Scan for the cell matching the given text and deliver its [x, y] coordinate at center. 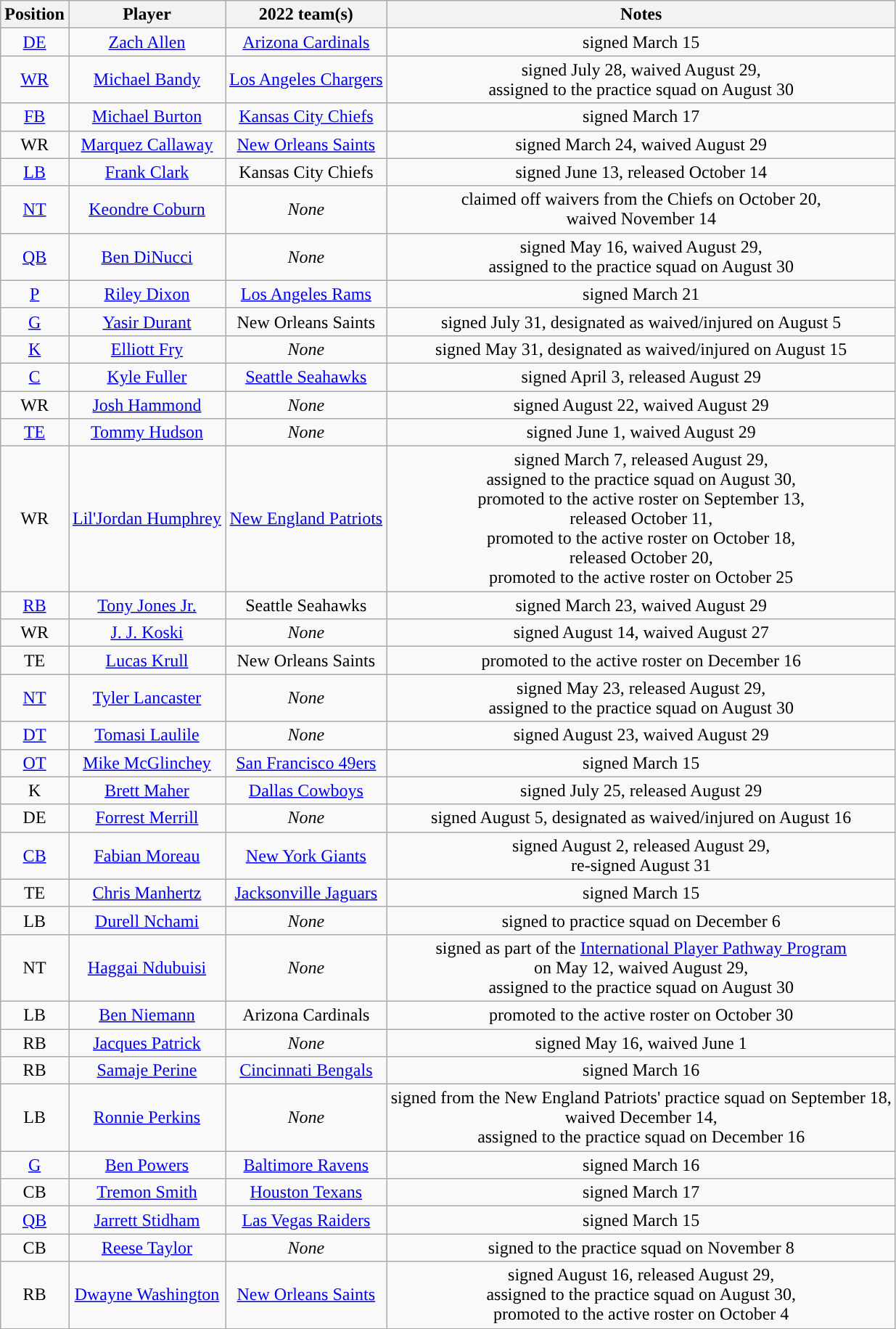
signed to the practice squad on November 8 [641, 1248]
signed March 24, waived August 29 [641, 144]
Keondre Coburn [147, 209]
signed to practice squad on December 6 [641, 920]
Marquez Callaway [147, 144]
promoted to the active roster on October 30 [641, 1015]
Ben Niemann [147, 1015]
claimed off waivers from the Chiefs on October 20,waived November 14 [641, 209]
Kyle Fuller [147, 377]
Josh Hammond [147, 404]
FB [35, 117]
Fabian Moreau [147, 855]
Cincinnati Bengals [306, 1071]
Jarrett Stidham [147, 1220]
Samaje Perine [147, 1071]
Position [35, 15]
P [35, 294]
Zach Allen [147, 42]
Ben DiNucci [147, 257]
Chris Manhertz [147, 893]
Ben Powers [147, 1165]
2022 team(s) [306, 15]
Jacksonville Jaguars [306, 893]
Dwayne Washington [147, 1295]
signed July 31, designated as waived/injured on August 5 [641, 322]
promoted to the active roster on December 16 [641, 661]
Player [147, 15]
Durell Nchami [147, 920]
Los Angeles Chargers [306, 80]
signed May 31, designated as waived/injured on August 15 [641, 349]
C [35, 377]
Michael Burton [147, 117]
Las Vegas Raiders [306, 1220]
signed August 16, released August 29,assigned to the practice squad on August 30,promoted to the active roster on October 4 [641, 1295]
Tomasi Laulile [147, 735]
Dallas Cowboys [306, 790]
signed July 28, waived August 29,assigned to the practice squad on August 30 [641, 80]
signed August 5, designated as waived/injured on August 16 [641, 818]
Ronnie Perkins [147, 1118]
Los Angeles Rams [306, 294]
signed August 14, waived August 27 [641, 633]
signed April 3, released August 29 [641, 377]
J. J. Koski [147, 633]
Yasir Durant [147, 322]
signed August 2, released August 29,re-signed August 31 [641, 855]
Elliott Fry [147, 349]
Notes [641, 15]
New York Giants [306, 855]
Tremon Smith [147, 1193]
signed March 23, waived August 29 [641, 605]
Tommy Hudson [147, 433]
Forrest Merrill [147, 818]
signed August 22, waived August 29 [641, 404]
Haggai Ndubuisi [147, 968]
signed June 1, waived August 29 [641, 433]
Lil'Jordan Humphrey [147, 519]
signed June 13, released October 14 [641, 172]
signed as part of the International Player Pathway Program on May 12, waived August 29,assigned to the practice squad on August 30 [641, 968]
Brett Maher [147, 790]
Tyler Lancaster [147, 698]
Frank Clark [147, 172]
Jacques Patrick [147, 1043]
OT [35, 763]
signed August 23, waived August 29 [641, 735]
signed May 23, released August 29,assigned to the practice squad on August 30 [641, 698]
signed July 25, released August 29 [641, 790]
signed May 16, waived June 1 [641, 1043]
Riley Dixon [147, 294]
Mike McGlinchey [147, 763]
signed from the New England Patriots' practice squad on September 18,waived December 14,assigned to the practice squad on December 16 [641, 1118]
New England Patriots [306, 519]
Houston Texans [306, 1193]
Reese Taylor [147, 1248]
Baltimore Ravens [306, 1165]
DT [35, 735]
signed May 16, waived August 29,assigned to the practice squad on August 30 [641, 257]
Tony Jones Jr. [147, 605]
Michael Bandy [147, 80]
signed March 21 [641, 294]
San Francisco 49ers [306, 763]
Lucas Krull [147, 661]
